Pinpoint the cell where the given text exists, returning its (x, y) midpoint coordinate. 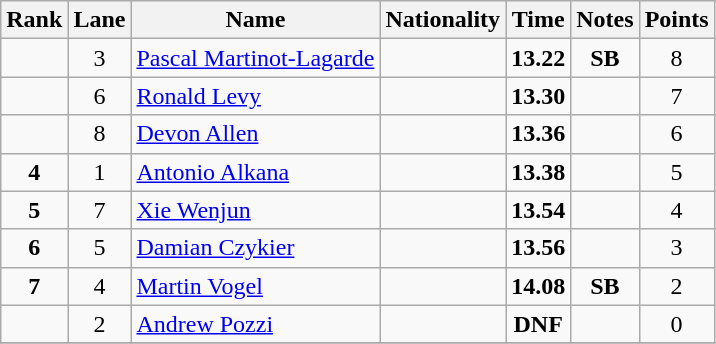
Nationality (443, 20)
Andrew Pozzi (256, 324)
13.54 (538, 210)
Pascal Martinot-Lagarde (256, 58)
Antonio Alkana (256, 172)
DNF (538, 324)
Points (676, 20)
Damian Czykier (256, 248)
Lane (100, 20)
Name (256, 20)
0 (676, 324)
14.08 (538, 286)
Ronald Levy (256, 96)
Notes (605, 20)
13.38 (538, 172)
13.56 (538, 248)
13.30 (538, 96)
13.36 (538, 134)
1 (100, 172)
Devon Allen (256, 134)
13.22 (538, 58)
Time (538, 20)
Martin Vogel (256, 286)
Xie Wenjun (256, 210)
Rank (34, 20)
